Return the [x, y] coordinate for the center point of the cell that contains the specified text.  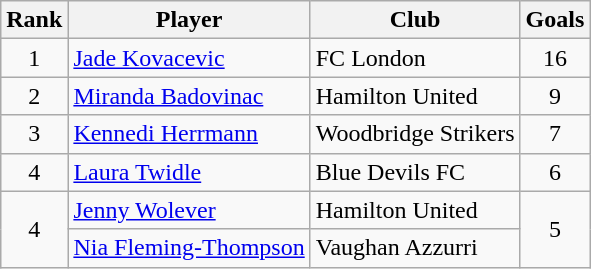
Player [189, 20]
Jenny Wolever [189, 210]
16 [555, 58]
5 [555, 229]
Woodbridge Strikers [415, 134]
Laura Twidle [189, 172]
Kennedi Herrmann [189, 134]
1 [34, 58]
Rank [34, 20]
2 [34, 96]
Goals [555, 20]
6 [555, 172]
Miranda Badovinac [189, 96]
Jade Kovacevic [189, 58]
Blue Devils FC [415, 172]
9 [555, 96]
Nia Fleming-Thompson [189, 248]
Vaughan Azzurri [415, 248]
7 [555, 134]
Club [415, 20]
FC London [415, 58]
3 [34, 134]
